Pinpoint the cell where the given text exists, returning its (x, y) midpoint coordinate. 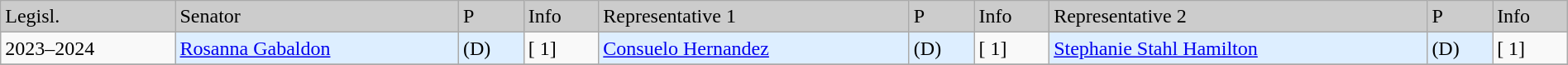
Stephanie Stahl Hamilton (1239, 48)
Representative 2 (1239, 17)
Rosanna Gabaldon (317, 48)
Legisl. (88, 17)
Senator (317, 17)
Representative 1 (754, 17)
Consuelo Hernandez (754, 48)
2023–2024 (88, 48)
